Pinpoint the cell where the given text exists, returning its (X, Y) midpoint coordinate. 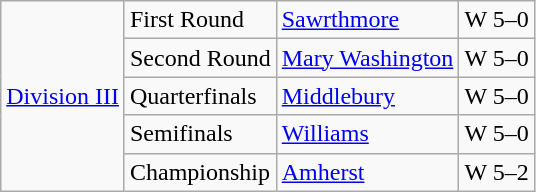
Championship (200, 172)
W 5–2 (496, 172)
Semifinals (200, 134)
Williams (368, 134)
Quarterfinals (200, 96)
Sawrthmore (368, 20)
First Round (200, 20)
Second Round (200, 58)
Mary Washington (368, 58)
Middlebury (368, 96)
Amherst (368, 172)
Division III (63, 96)
